Return (x, y) of the center of cell containing provided text 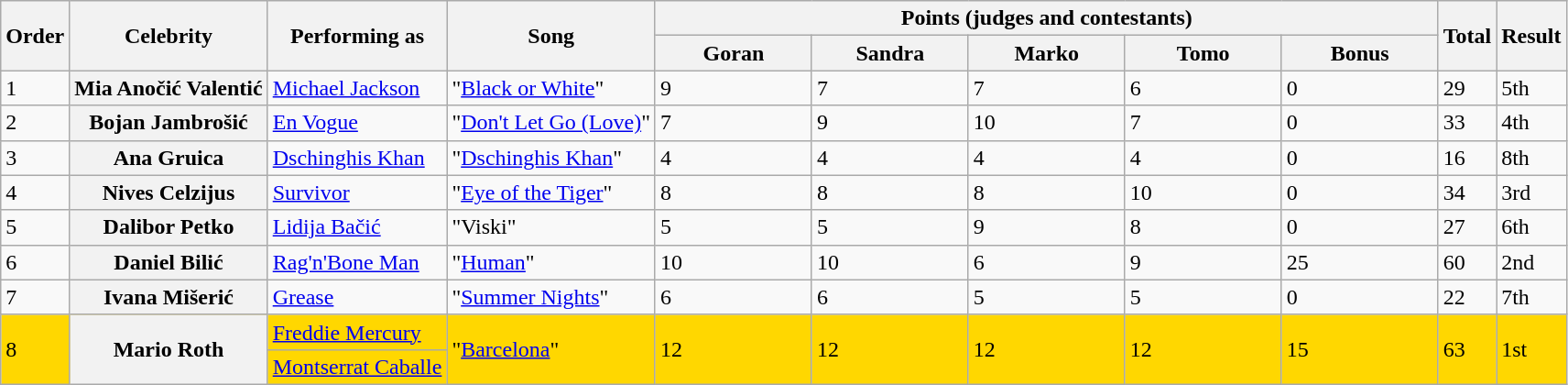
22 (1467, 297)
Celebrity (169, 36)
"Black or White" (551, 88)
"Human" (551, 262)
60 (1467, 262)
Dschinghis Khan (357, 158)
Ana Gruica (169, 158)
Marko (1046, 53)
6th (1531, 227)
Ivana Mišerić (169, 297)
"Dschinghis Khan" (551, 158)
Mia Anočić Valentić (169, 88)
1st (1531, 349)
33 (1467, 123)
Michael Jackson (357, 88)
Order (35, 36)
Points (judges and contestants) (1046, 18)
7th (1531, 297)
Survivor (357, 192)
Performing as (357, 36)
En Vogue (357, 123)
8th (1531, 158)
Bonus (1359, 53)
Mario Roth (169, 349)
Rag'n'Bone Man (357, 262)
Grease (357, 297)
"Summer Nights" (551, 297)
16 (1467, 158)
Total (1467, 36)
Lidija Bačić (357, 227)
4th (1531, 123)
Goran (733, 53)
Tomo (1203, 53)
"Eye of the Tiger" (551, 192)
3rd (1531, 192)
25 (1359, 262)
Result (1531, 36)
Bojan Jambrošić (169, 123)
Freddie Mercury (357, 332)
63 (1467, 349)
2 (35, 123)
Nives Celzijus (169, 192)
15 (1359, 349)
Song (551, 36)
Dalibor Petko (169, 227)
1 (35, 88)
Montserrat Caballe (357, 367)
2nd (1531, 262)
5th (1531, 88)
3 (35, 158)
Daniel Bilić (169, 262)
"Viski" (551, 227)
29 (1467, 88)
Sandra (890, 53)
27 (1467, 227)
"Barcelona" (551, 349)
34 (1467, 192)
"Don't Let Go (Love)" (551, 123)
